Scan for the cell matching the given text and deliver its (x, y) coordinate at center. 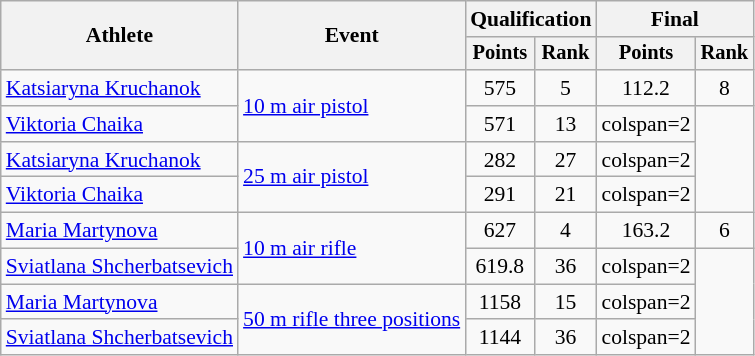
6 (725, 231)
4 (566, 231)
Qualification (530, 19)
50 m rifle three positions (352, 320)
1144 (500, 338)
13 (566, 124)
112.2 (646, 88)
291 (500, 195)
575 (500, 88)
282 (500, 160)
21 (566, 195)
10 m air pistol (352, 106)
571 (500, 124)
5 (566, 88)
627 (500, 231)
Athlete (120, 36)
8 (725, 88)
15 (566, 302)
1158 (500, 302)
25 m air pistol (352, 178)
Event (352, 36)
619.8 (500, 267)
10 m air rifle (352, 248)
Final (674, 19)
27 (566, 160)
163.2 (646, 231)
